Output the [X, Y] coordinate of the center of the cell containing the given text.  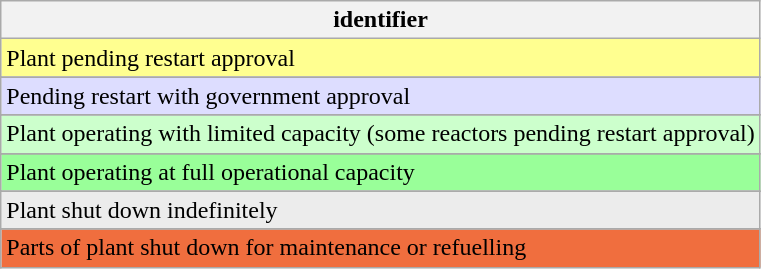
Parts of plant shut down for maintenance or refuelling [380, 248]
Pending restart with government approval [380, 96]
Plant operating at full operational capacity [380, 172]
Plant operating with limited capacity (some reactors pending restart approval) [380, 134]
Plant pending restart approval [380, 58]
identifier [380, 20]
Plant shut down indefinitely [380, 210]
